Provide the (X, Y) coordinate of the cell's center where the given text is located.  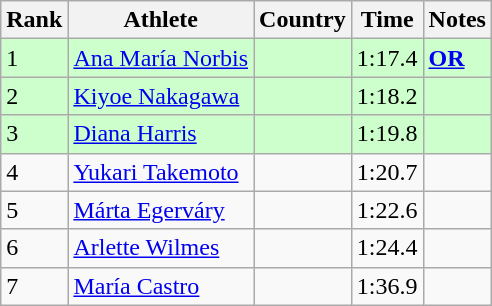
1:17.4 (387, 58)
4 (34, 172)
Kiyoe Nakagawa (161, 96)
1:22.6 (387, 210)
1:18.2 (387, 96)
Diana Harris (161, 134)
1 (34, 58)
OR (457, 58)
Notes (457, 20)
5 (34, 210)
3 (34, 134)
Country (303, 20)
1:20.7 (387, 172)
6 (34, 248)
7 (34, 286)
1:24.4 (387, 248)
Time (387, 20)
1:36.9 (387, 286)
1:19.8 (387, 134)
Yukari Takemoto (161, 172)
Márta Egerváry (161, 210)
2 (34, 96)
Ana María Norbis (161, 58)
Rank (34, 20)
Athlete (161, 20)
María Castro (161, 286)
Arlette Wilmes (161, 248)
